Return (X, Y) of the center of cell containing provided text 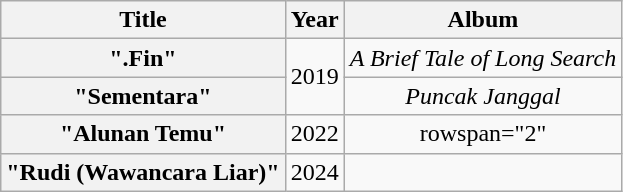
2024 (314, 172)
2019 (314, 77)
"Alunan Temu" (143, 134)
".Fin" (143, 58)
2022 (314, 134)
Title (143, 20)
A Brief Tale of Long Search (483, 58)
rowspan="2" (483, 134)
Year (314, 20)
Puncak Janggal (483, 96)
Album (483, 20)
"Sementara" (143, 96)
"Rudi (Wawancara Liar)" (143, 172)
